Scan for the cell matching the given text and deliver its (x, y) coordinate at center. 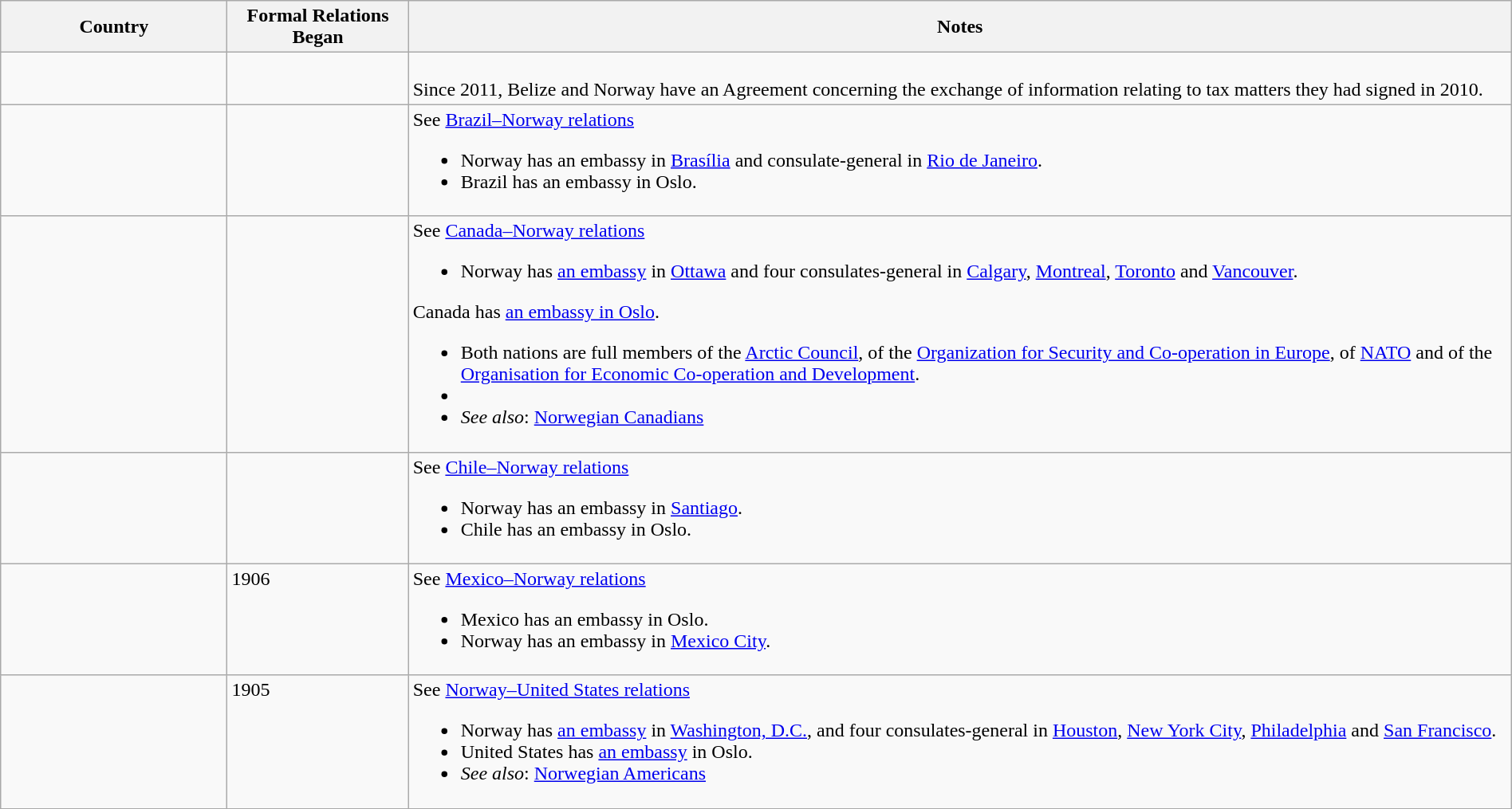
Notes (960, 27)
See Chile–Norway relationsNorway has an embassy in Santiago.Chile has an embassy in Oslo. (960, 508)
1905 (317, 741)
Country (114, 27)
Formal Relations Began (317, 27)
Since 2011, Belize and Norway have an Agreement concerning the exchange of information relating to tax matters they had signed in 2010. (960, 78)
See Brazil–Norway relationsNorway has an embassy in Brasília and consulate-general in Rio de Janeiro.Brazil has an embassy in Oslo. (960, 160)
1906 (317, 619)
See Mexico–Norway relationsMexico has an embassy in Oslo.Norway has an embassy in Mexico City. (960, 619)
